Return [X, Y] of the center of cell containing provided text 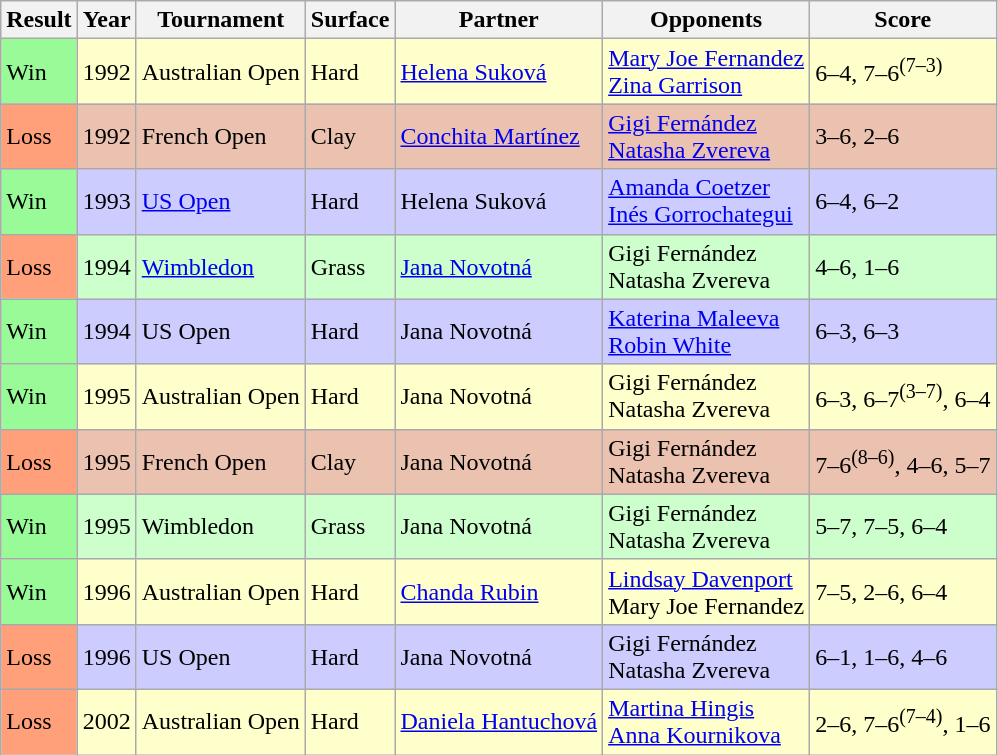
6–4, 7–6(7–3) [903, 72]
Year [106, 20]
Lindsay Davenport Mary Joe Fernandez [706, 592]
Conchita Martínez [499, 136]
7–5, 2–6, 6–4 [903, 592]
Daniela Hantuchová [499, 722]
Partner [499, 20]
2–6, 7–6(7–4), 1–6 [903, 722]
Mary Joe Fernandez Zina Garrison [706, 72]
Amanda Coetzer Inés Gorrochategui [706, 202]
6–3, 6–3 [903, 332]
Martina Hingis Anna Kournikova [706, 722]
6–1, 1–6, 4–6 [903, 656]
Surface [350, 20]
6–3, 6–7(3–7), 6–4 [903, 396]
2002 [106, 722]
Katerina Maleeva Robin White [706, 332]
Chanda Rubin [499, 592]
4–6, 1–6 [903, 266]
Score [903, 20]
1993 [106, 202]
7–6(8–6), 4–6, 5–7 [903, 462]
5–7, 7–5, 6–4 [903, 526]
6–4, 6–2 [903, 202]
Tournament [220, 20]
Opponents [706, 20]
3–6, 2–6 [903, 136]
Result [39, 20]
